Extract the [x, y] coordinate from the center of the cell holding the provided text.  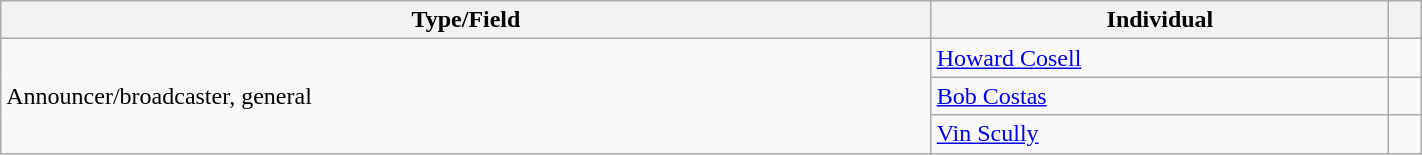
Type/Field [466, 20]
Individual [1160, 20]
Announcer/broadcaster, general [466, 96]
Howard Cosell [1160, 58]
Vin Scully [1160, 134]
Bob Costas [1160, 96]
